Find where the given text appears and provide that cell's center as (x, y) coordinate. 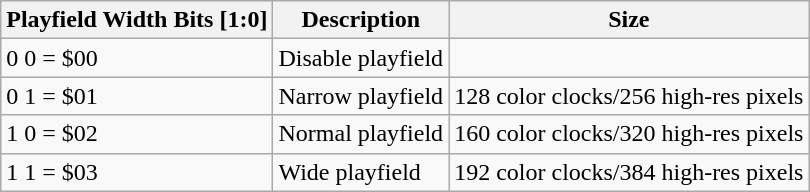
0 0 = $00 (137, 58)
Size (629, 20)
Disable playfield (361, 58)
160 color clocks/320 high-res pixels (629, 134)
128 color clocks/256 high-res pixels (629, 96)
Narrow playfield (361, 96)
0 1 = $01 (137, 96)
1 1 = $03 (137, 172)
Description (361, 20)
Playfield Width Bits [1:0] (137, 20)
Wide playfield (361, 172)
1 0 = $02 (137, 134)
192 color clocks/384 high-res pixels (629, 172)
Normal playfield (361, 134)
